Capture the cell that displays the provided text and extract its [x, y] central coordinate. 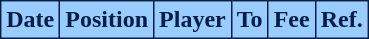
Ref. [342, 20]
Date [30, 20]
Fee [292, 20]
To [250, 20]
Player [193, 20]
Position [107, 20]
